For the text-containing cell, return its midpoint in (X, Y) coordinate format. 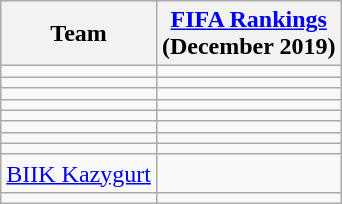
FIFA Rankings(December 2019) (248, 34)
Team (79, 34)
BIIK Kazygurt (79, 173)
